For the text-containing cell, return its midpoint in [x, y] coordinate format. 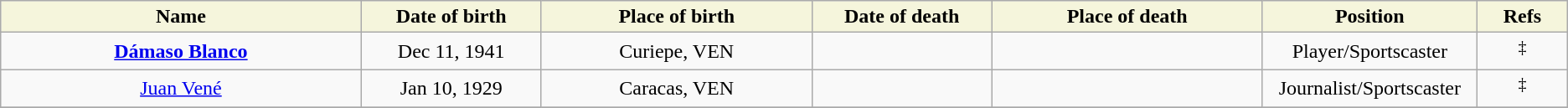
Juan Vené [181, 89]
Dámaso Blanco [181, 52]
Dec 11, 1941 [451, 52]
Jan 10, 1929 [451, 89]
Date of birth [451, 17]
Player/Sportscaster [1370, 52]
Refs [1523, 17]
Journalist/Sportscaster [1370, 89]
Name [181, 17]
Date of death [901, 17]
Place of birth [677, 17]
Curiepe, VEN [677, 52]
Place of death [1127, 17]
Position [1370, 17]
Caracas, VEN [677, 89]
